Find where the given text appears and provide that cell's center as [X, Y] coordinate. 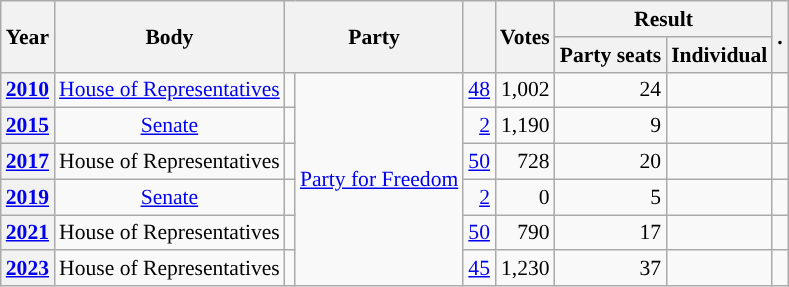
Individual [719, 55]
Party seats [610, 55]
48 [479, 90]
17 [610, 233]
. [780, 36]
Year [28, 36]
728 [525, 162]
2010 [28, 90]
2017 [28, 162]
Party [374, 36]
37 [610, 269]
1,230 [525, 269]
5 [610, 197]
2021 [28, 233]
45 [479, 269]
790 [525, 233]
9 [610, 126]
2023 [28, 269]
2015 [28, 126]
1,190 [525, 126]
2019 [28, 197]
Votes [525, 36]
20 [610, 162]
24 [610, 90]
0 [525, 197]
Result [664, 19]
Body [170, 36]
Party for Freedom [379, 179]
1,002 [525, 90]
